Find where the given text appears and provide that cell's center as [x, y] coordinate. 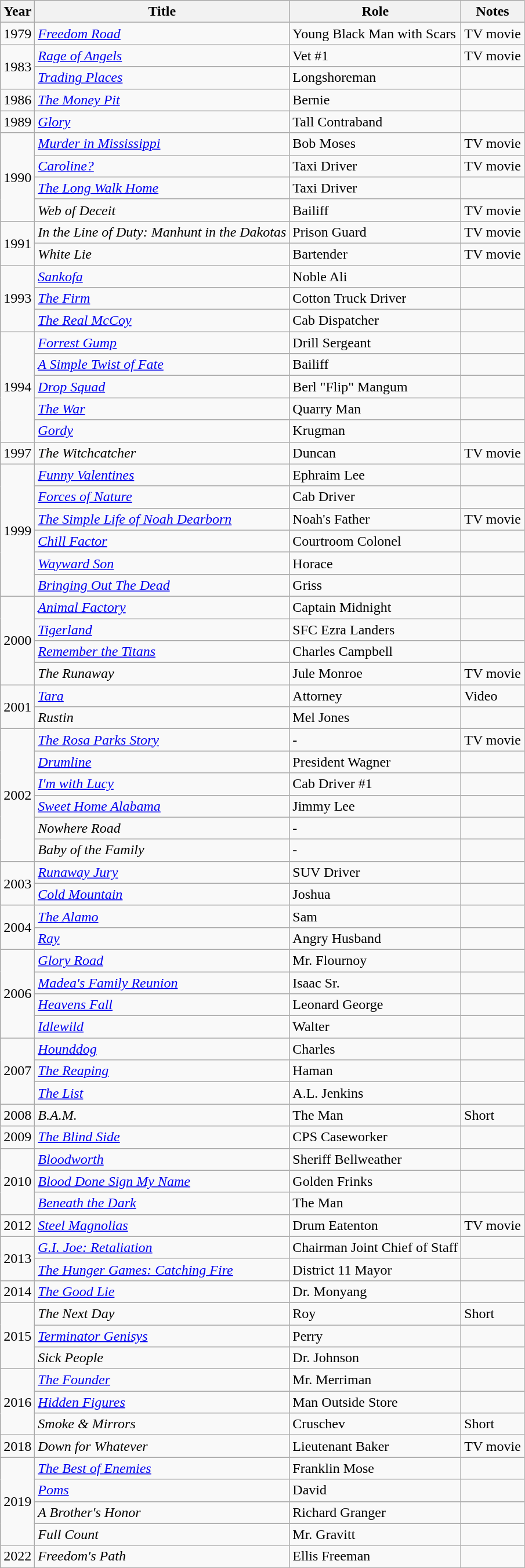
Steel Magnolias [162, 1225]
2009 [17, 1137]
Cab Driver [375, 497]
Griss [375, 585]
1993 [17, 299]
Leonard George [375, 1005]
The Reaping [162, 1071]
Animal Factory [162, 607]
Chill Factor [162, 541]
The Witchcatcher [162, 453]
Idlewild [162, 1027]
A Brother's Honor [162, 1512]
The Alamo [162, 916]
Richard Granger [375, 1512]
Freedom's Path [162, 1556]
2003 [17, 883]
The Hunger Games: Catching Fire [162, 1269]
Madea's Family Reunion [162, 983]
Charles Campbell [375, 652]
Bartender [375, 254]
1986 [17, 100]
Dr. Monyang [375, 1291]
CPS Caseworker [375, 1137]
1983 [17, 67]
Glory Road [162, 960]
1979 [17, 34]
Ray [162, 938]
2004 [17, 927]
2022 [17, 1556]
Baby of the Family [162, 850]
Bringing Out The Dead [162, 585]
2012 [17, 1225]
The Firm [162, 299]
Sam [375, 916]
Golden Frinks [375, 1181]
SFC Ezra Landers [375, 629]
B.A.M. [162, 1115]
Angry Husband [375, 938]
Mr. Gravitt [375, 1534]
Title [162, 12]
Video [493, 696]
Trading Places [162, 78]
The Good Lie [162, 1291]
1990 [17, 177]
Murder in Mississippi [162, 144]
Berl "Flip" Mangum [375, 387]
Blood Done Sign My Name [162, 1181]
I'm with Lucy [162, 784]
The Runaway [162, 674]
2008 [17, 1115]
2014 [17, 1291]
Runaway Jury [162, 872]
Chairman Joint Chief of Staff [375, 1247]
Drumline [162, 762]
The Simple Life of Noah Dearborn [162, 519]
2016 [17, 1402]
Attorney [375, 696]
Web of Deceit [162, 210]
2013 [17, 1258]
Sweet Home Alabama [162, 806]
Walter [375, 1027]
Man Outside Store [375, 1402]
Noble Ali [375, 277]
Lieutenant Baker [375, 1446]
1999 [17, 530]
Perry [375, 1335]
Cold Mountain [162, 894]
Freedom Road [162, 34]
SUV Driver [375, 872]
G.I. Joe: Retaliation [162, 1247]
1997 [17, 453]
Forrest Gump [162, 343]
Drill Sergeant [375, 343]
Bloodworth [162, 1159]
Captain Midnight [375, 607]
Duncan [375, 453]
Down for Whatever [162, 1446]
Role [375, 12]
Vet #1 [375, 56]
2006 [17, 993]
Prison Guard [375, 232]
Longshoreman [375, 78]
A Simple Twist of Fate [162, 365]
Noah's Father [375, 519]
The Real McCoy [162, 321]
Krugman [375, 431]
Young Black Man with Scars [375, 34]
The Best of Enemies [162, 1468]
Sankofa [162, 277]
2018 [17, 1446]
The Money Pit [162, 100]
2015 [17, 1335]
Jimmy Lee [375, 806]
Wayward Son [162, 563]
Remember the Titans [162, 652]
Tall Contraband [375, 122]
Drop Squad [162, 387]
Cruschev [375, 1424]
Nowhere Road [162, 828]
Hounddog [162, 1049]
District 11 Mayor [375, 1269]
Joshua [375, 894]
1994 [17, 387]
Tara [162, 696]
Beneath the Dark [162, 1203]
Jule Monroe [375, 674]
2007 [17, 1071]
Roy [375, 1313]
Ephraim Lee [375, 475]
Sick People [162, 1358]
Ellis Freeman [375, 1556]
Haman [375, 1071]
Poms [162, 1490]
The War [162, 409]
Bernie [375, 100]
Rage of Angels [162, 56]
Charles [375, 1049]
Caroline? [162, 166]
Notes [493, 12]
President Wagner [375, 762]
Rustin [162, 718]
Bob Moses [375, 144]
Full Count [162, 1534]
Quarry Man [375, 409]
Year [17, 12]
2019 [17, 1501]
Funny Valentines [162, 475]
Sheriff Bellweather [375, 1159]
Forces of Nature [162, 497]
A.L. Jenkins [375, 1093]
Mr. Flournoy [375, 960]
The Founder [162, 1380]
In the Line of Duty: Manhunt in the Dakotas [162, 232]
Mel Jones [375, 718]
2010 [17, 1181]
Heavens Fall [162, 1005]
Gordy [162, 431]
The Blind Side [162, 1137]
The Next Day [162, 1313]
Smoke & Mirrors [162, 1424]
The List [162, 1093]
Terminator Genisys [162, 1335]
The Rosa Parks Story [162, 740]
Dr. Johnson [375, 1358]
The Long Walk Home [162, 188]
Cab Driver #1 [375, 784]
2000 [17, 640]
Cab Dispatcher [375, 321]
1991 [17, 243]
Horace [375, 563]
David [375, 1490]
2001 [17, 707]
Franklin Mose [375, 1468]
Courtroom Colonel [375, 541]
Drum Eatenton [375, 1225]
Hidden Figures [162, 1402]
2002 [17, 795]
1989 [17, 122]
Mr. Merriman [375, 1380]
Glory [162, 122]
Cotton Truck Driver [375, 299]
Isaac Sr. [375, 983]
Tigerland [162, 629]
White Lie [162, 254]
